Return the [X, Y] coordinate for the center point of the cell that contains the specified text.  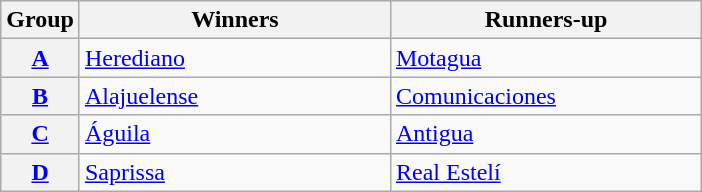
Real Estelí [546, 172]
A [40, 58]
C [40, 134]
Group [40, 20]
Comunicaciones [546, 96]
Alajuelense [234, 96]
Antigua [546, 134]
D [40, 172]
Saprissa [234, 172]
Winners [234, 20]
Runners-up [546, 20]
Herediano [234, 58]
Águila [234, 134]
B [40, 96]
Motagua [546, 58]
